Capture the cell that displays the provided text and extract its (x, y) central coordinate. 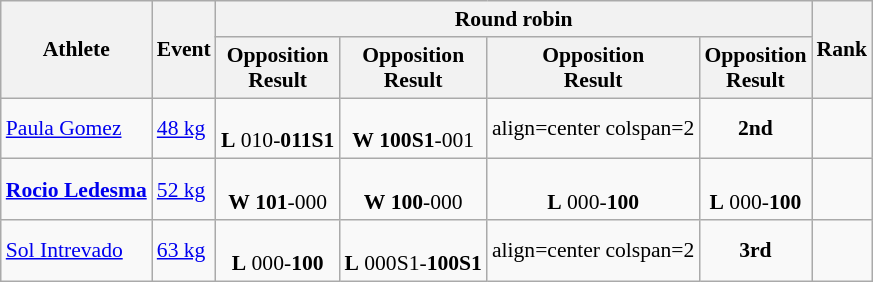
W 100-000 (413, 190)
52 kg (184, 190)
2nd (755, 128)
L 000S1-100S1 (413, 250)
L 010-011S1 (278, 128)
Rank (842, 50)
48 kg (184, 128)
Sol Intrevado (76, 250)
Event (184, 50)
Athlete (76, 50)
3rd (755, 250)
Paula Gomez (76, 128)
63 kg (184, 250)
Rocio Ledesma (76, 190)
W 101-000 (278, 190)
Round robin (514, 19)
W 100S1-001 (413, 128)
